Pinpoint the cell where the given text exists, returning its [x, y] midpoint coordinate. 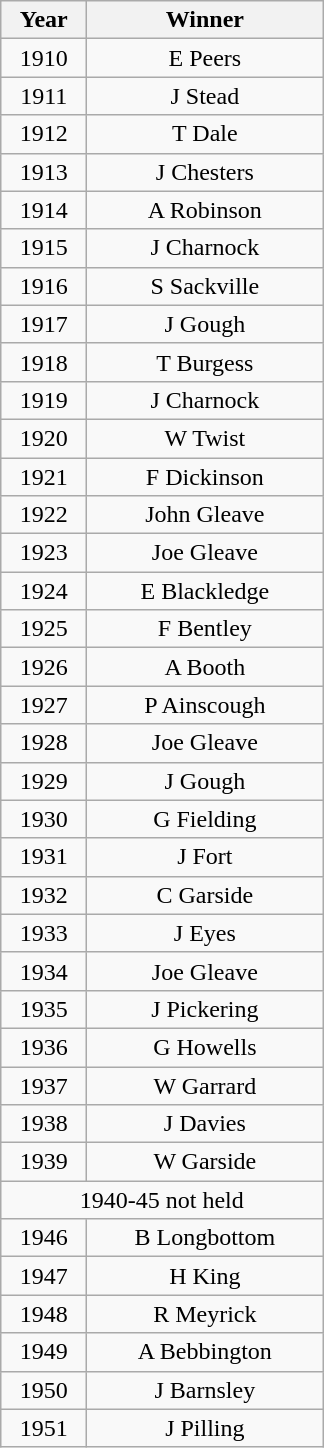
Year [44, 20]
1910 [44, 58]
J Fort [205, 857]
B Longbottom [205, 1238]
1927 [44, 705]
1924 [44, 591]
1913 [44, 172]
T Dale [205, 134]
F Bentley [205, 629]
1918 [44, 362]
1914 [44, 210]
1937 [44, 1085]
F Dickinson [205, 477]
J Chesters [205, 172]
1932 [44, 895]
T Burgess [205, 362]
1936 [44, 1047]
A Booth [205, 667]
E Blackledge [205, 591]
1912 [44, 134]
A Robinson [205, 210]
1947 [44, 1276]
J Pilling [205, 1428]
G Fielding [205, 819]
1931 [44, 857]
R Meyrick [205, 1314]
E Peers [205, 58]
1935 [44, 1009]
1922 [44, 515]
1911 [44, 96]
1950 [44, 1390]
J Stead [205, 96]
J Barnsley [205, 1390]
1926 [44, 667]
1933 [44, 933]
W Twist [205, 438]
1921 [44, 477]
S Sackville [205, 286]
1915 [44, 248]
1938 [44, 1124]
1951 [44, 1428]
G Howells [205, 1047]
W Garrard [205, 1085]
1949 [44, 1352]
1930 [44, 819]
1928 [44, 743]
1923 [44, 553]
1939 [44, 1162]
1940-45 not held [162, 1200]
1948 [44, 1314]
John Gleave [205, 515]
1920 [44, 438]
1929 [44, 781]
1946 [44, 1238]
1925 [44, 629]
C Garside [205, 895]
P Ainscough [205, 705]
H King [205, 1276]
Winner [205, 20]
1917 [44, 324]
W Garside [205, 1162]
J Davies [205, 1124]
1916 [44, 286]
A Bebbington [205, 1352]
J Eyes [205, 933]
J Pickering [205, 1009]
1934 [44, 971]
1919 [44, 400]
